Return the [X, Y] coordinate for the center point of the cell that contains the specified text.  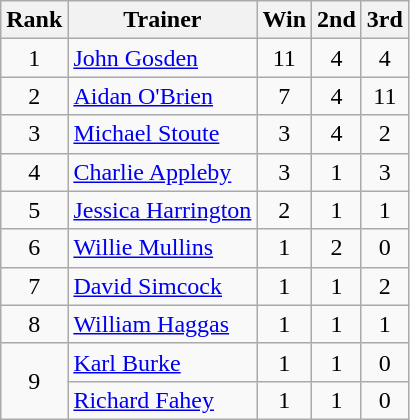
Aidan O'Brien [162, 96]
John Gosden [162, 58]
Karl Burke [162, 362]
William Haggas [162, 324]
Jessica Harrington [162, 210]
Win [284, 20]
Willie Mullins [162, 248]
6 [34, 248]
2nd [337, 20]
Richard Fahey [162, 400]
Rank [34, 20]
Michael Stoute [162, 134]
Trainer [162, 20]
8 [34, 324]
5 [34, 210]
Charlie Appleby [162, 172]
David Simcock [162, 286]
9 [34, 381]
3rd [384, 20]
